Find where the given text appears and provide that cell's center as [X, Y] coordinate. 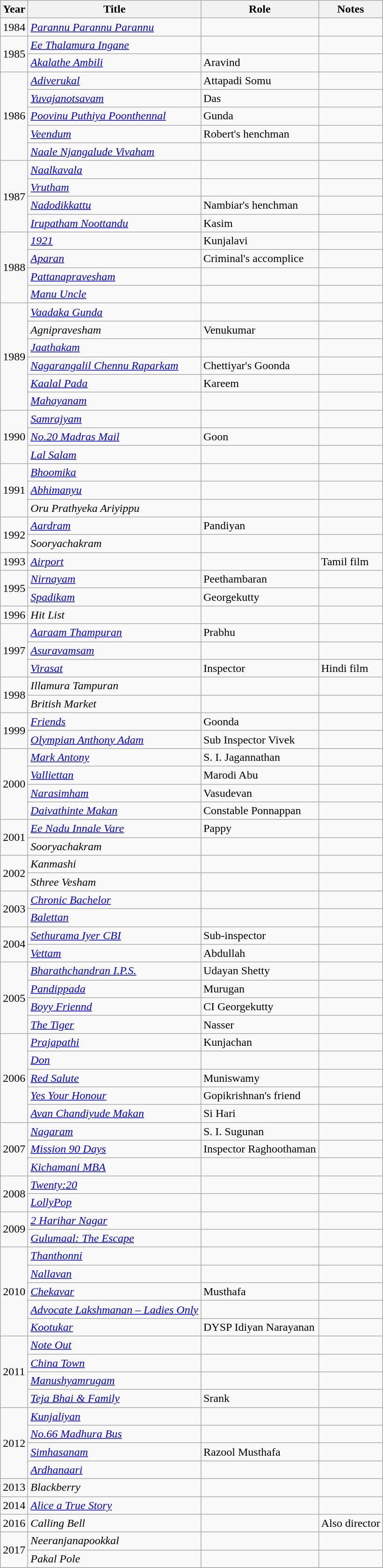
Yuvajanotsavam [115, 98]
Calling Bell [115, 1523]
No.66 Madhura Bus [115, 1434]
Srank [260, 1399]
Robert's henchman [260, 134]
Nadodikkattu [115, 205]
Mission 90 Days [115, 1149]
Udayan Shetty [260, 971]
Ardhanaari [115, 1470]
1996 [14, 615]
2010 [14, 1291]
Marodi Abu [260, 775]
Kasim [260, 223]
Neeranjanapookkal [115, 1541]
Alice a True Story [115, 1505]
Olympian Anthony Adam [115, 739]
1990 [14, 437]
S. I. Sugunan [260, 1131]
Kareem [260, 383]
China Town [115, 1363]
Simhasanam [115, 1452]
Goonda [260, 722]
Chronic Bachelor [115, 900]
1992 [14, 535]
Constable Ponnappan [260, 811]
1993 [14, 562]
Sub-inspector [260, 935]
1984 [14, 27]
Chettiyar's Goonda [260, 365]
Ee Thalamura Ingane [115, 45]
No.20 Madras Mail [115, 437]
British Market [115, 704]
Nallavan [115, 1274]
Kaalal Pada [115, 383]
2011 [14, 1371]
Naalkavala [115, 169]
2007 [14, 1149]
2003 [14, 909]
Agnipravesham [115, 330]
Gopikrishnan's friend [260, 1096]
Georgekutty [260, 597]
Hindi film [351, 668]
Kichamani MBA [115, 1167]
Advocate Lakshmanan – Ladies Only [115, 1309]
Vaadaka Gunda [115, 312]
Aparan [115, 259]
Adiverukal [115, 80]
Das [260, 98]
Jaathakam [115, 348]
Thanthonni [115, 1256]
Notes [351, 9]
Nagaram [115, 1131]
Year [14, 9]
Spadikam [115, 597]
Gulumaal: The Escape [115, 1238]
Also director [351, 1523]
The Tiger [115, 1024]
1998 [14, 695]
Mahayanam [115, 401]
CI Georgekutty [260, 1006]
Prajapathi [115, 1042]
Nagarangalil Chennu Raparkam [115, 365]
Si Hari [260, 1114]
Bhoomika [115, 472]
1989 [14, 357]
LollyPop [115, 1203]
Aaraam Thampuran [115, 633]
Manu Uncle [115, 294]
Aravind [260, 63]
Irupatham Noottandu [115, 223]
2017 [14, 1550]
Yes Your Honour [115, 1096]
2009 [14, 1229]
Friends [115, 722]
Oru Prathyeka Ariyippu [115, 508]
1999 [14, 730]
Virasat [115, 668]
Murugan [260, 989]
2 Harihar Nagar [115, 1220]
2005 [14, 998]
Red Salute [115, 1078]
Narasimham [115, 793]
Chekavar [115, 1291]
Razool Musthafa [260, 1452]
Akalathe Ambili [115, 63]
Musthafa [260, 1291]
S. I. Jagannathan [260, 757]
Blackberry [115, 1488]
Lal Salam [115, 454]
Mark Antony [115, 757]
Venukumar [260, 330]
Vrutham [115, 187]
1986 [14, 116]
Kunjalavi [260, 241]
2008 [14, 1194]
1985 [14, 54]
2000 [14, 784]
Sthree Vesham [115, 882]
Abhimanyu [115, 490]
1991 [14, 490]
Don [115, 1060]
Aardram [115, 526]
Teja Bhai & Family [115, 1399]
Balettan [115, 918]
Ee Nadu Innale Vare [115, 829]
1987 [14, 196]
Gunda [260, 116]
Criminal's accomplice [260, 259]
2001 [14, 838]
Kunjachan [260, 1042]
Nasser [260, 1024]
1997 [14, 650]
Muniswamy [260, 1078]
Naale Njangalude Vivaham [115, 152]
Twenty:20 [115, 1185]
Airport [115, 562]
Manushyamrugam [115, 1381]
Samrajyam [115, 419]
Avan Chandiyude Makan [115, 1114]
Sub Inspector Vivek [260, 739]
Inspector Raghoothaman [260, 1149]
Poovinu Puthiya Poonthennal [115, 116]
Tamil film [351, 562]
2004 [14, 944]
Vettam [115, 953]
Pandiyan [260, 526]
Bharathchandran I.P.S. [115, 971]
Note Out [115, 1345]
2006 [14, 1078]
Inspector [260, 668]
Illamura Tampuran [115, 686]
Role [260, 9]
2016 [14, 1523]
Nirnayam [115, 579]
Goon [260, 437]
Sethurama Iyer CBI [115, 935]
Attapadi Somu [260, 80]
Kootukar [115, 1327]
1995 [14, 588]
Pakal Pole [115, 1559]
Daivathinte Makan [115, 811]
1921 [115, 241]
2013 [14, 1488]
Valliettan [115, 775]
Veendum [115, 134]
Pandippada [115, 989]
DYSP Idiyan Narayanan [260, 1327]
Hit List [115, 615]
Parannu Parannu Parannu [115, 27]
2002 [14, 873]
Pattanapravesham [115, 277]
Asuravamsam [115, 650]
Prabhu [260, 633]
Kunjaliyan [115, 1416]
Kanmashi [115, 864]
Nambiar's henchman [260, 205]
Boyy Friennd [115, 1006]
Vasudevan [260, 793]
2012 [14, 1443]
Title [115, 9]
Peethambaran [260, 579]
2014 [14, 1505]
1988 [14, 268]
Abdullah [260, 953]
Pappy [260, 829]
